Identify which cell holds the provided text, then report its (x, y) central coordinate. 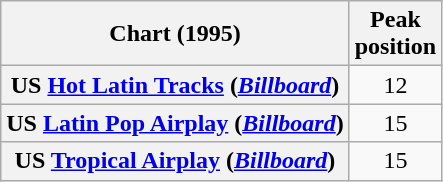
Chart (1995) (175, 34)
Peak position (395, 34)
12 (395, 85)
US Latin Pop Airplay (Billboard) (175, 123)
US Tropical Airplay (Billboard) (175, 161)
US Hot Latin Tracks (Billboard) (175, 85)
